Search for the cell housing the specified text and yield its (x, y) center coordinate. 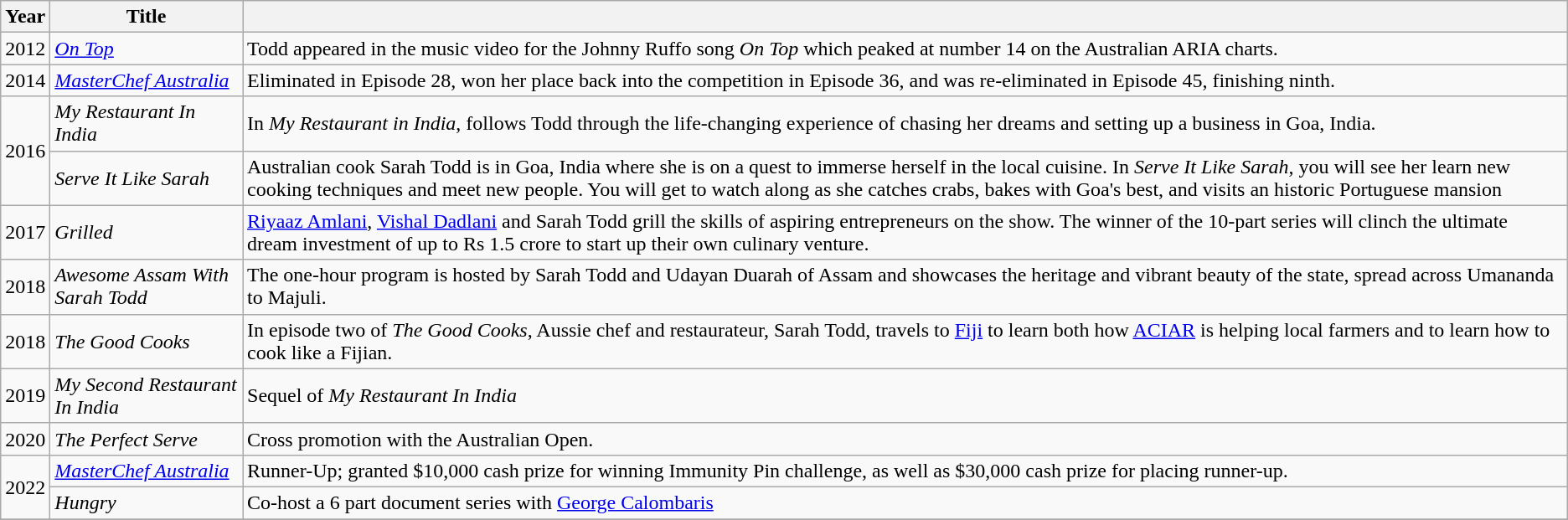
The Good Cooks (147, 342)
2022 (25, 487)
My Second Restaurant In India (147, 395)
Title (147, 17)
My Restaurant In India (147, 124)
2020 (25, 439)
Grilled (147, 233)
In My Restaurant in India, follows Todd through the life-changing experience of chasing her dreams and setting up a business in Goa, India. (905, 124)
Sequel of My Restaurant In India (905, 395)
Eliminated in Episode 28, won her place back into the competition in Episode 36, and was re-eliminated in Episode 45, finishing ninth. (905, 80)
Hungry (147, 502)
Year (25, 17)
2012 (25, 49)
The Perfect Serve (147, 439)
Serve It Like Sarah (147, 178)
On Top (147, 49)
Cross promotion with the Australian Open. (905, 439)
Runner-Up; granted $10,000 cash prize for winning Immunity Pin challenge, as well as $30,000 cash prize for placing runner-up. (905, 471)
Awesome Assam With Sarah Todd (147, 286)
Co-host a 6 part document series with George Calombaris (905, 502)
2017 (25, 233)
2016 (25, 151)
2014 (25, 80)
Todd appeared in the music video for the Johnny Ruffo song On Top which peaked at number 14 on the Australian ARIA charts. (905, 49)
2019 (25, 395)
